For the text-containing cell, return its midpoint in (X, Y) coordinate format. 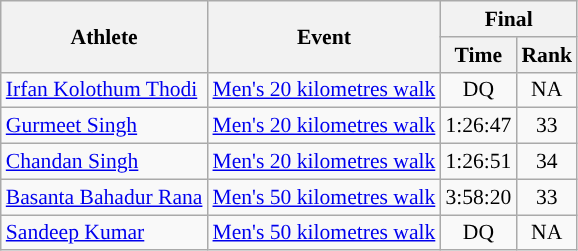
3:58:20 (478, 197)
Basanta Bahadur Rana (104, 197)
Event (324, 36)
Time (478, 55)
1:26:51 (478, 162)
Chandan Singh (104, 162)
1:26:47 (478, 126)
Irfan Kolothum Thodi (104, 90)
Rank (546, 55)
Final (508, 19)
Gurmeet Singh (104, 126)
Sandeep Kumar (104, 233)
Athlete (104, 36)
34 (546, 162)
